From the cell containing the given text, extract its center point as [x, y] coordinate. 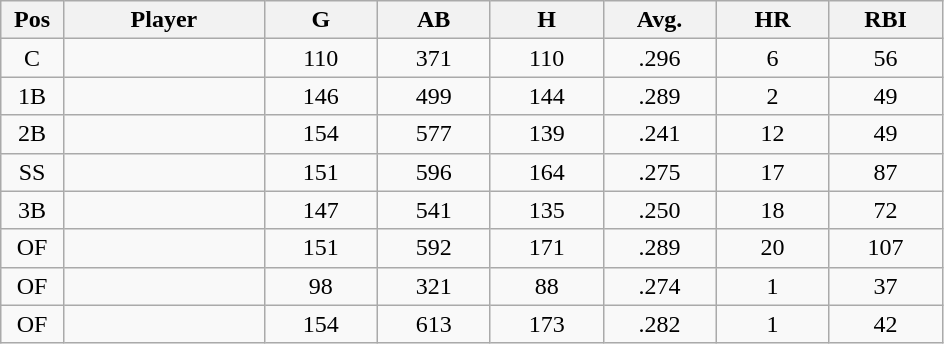
499 [434, 96]
.241 [660, 134]
20 [772, 248]
18 [772, 210]
C [32, 58]
87 [886, 172]
3B [32, 210]
88 [546, 286]
135 [546, 210]
321 [434, 286]
.274 [660, 286]
H [546, 20]
12 [772, 134]
RBI [886, 20]
164 [546, 172]
592 [434, 248]
107 [886, 248]
Player [164, 20]
147 [320, 210]
AB [434, 20]
171 [546, 248]
577 [434, 134]
173 [546, 324]
72 [886, 210]
541 [434, 210]
.296 [660, 58]
.282 [660, 324]
139 [546, 134]
42 [886, 324]
2B [32, 134]
Pos [32, 20]
2 [772, 96]
613 [434, 324]
17 [772, 172]
G [320, 20]
.275 [660, 172]
Avg. [660, 20]
146 [320, 96]
1B [32, 96]
371 [434, 58]
HR [772, 20]
56 [886, 58]
144 [546, 96]
37 [886, 286]
6 [772, 58]
98 [320, 286]
SS [32, 172]
.250 [660, 210]
596 [434, 172]
